Output the (X, Y) coordinate of the center of the cell containing the given text.  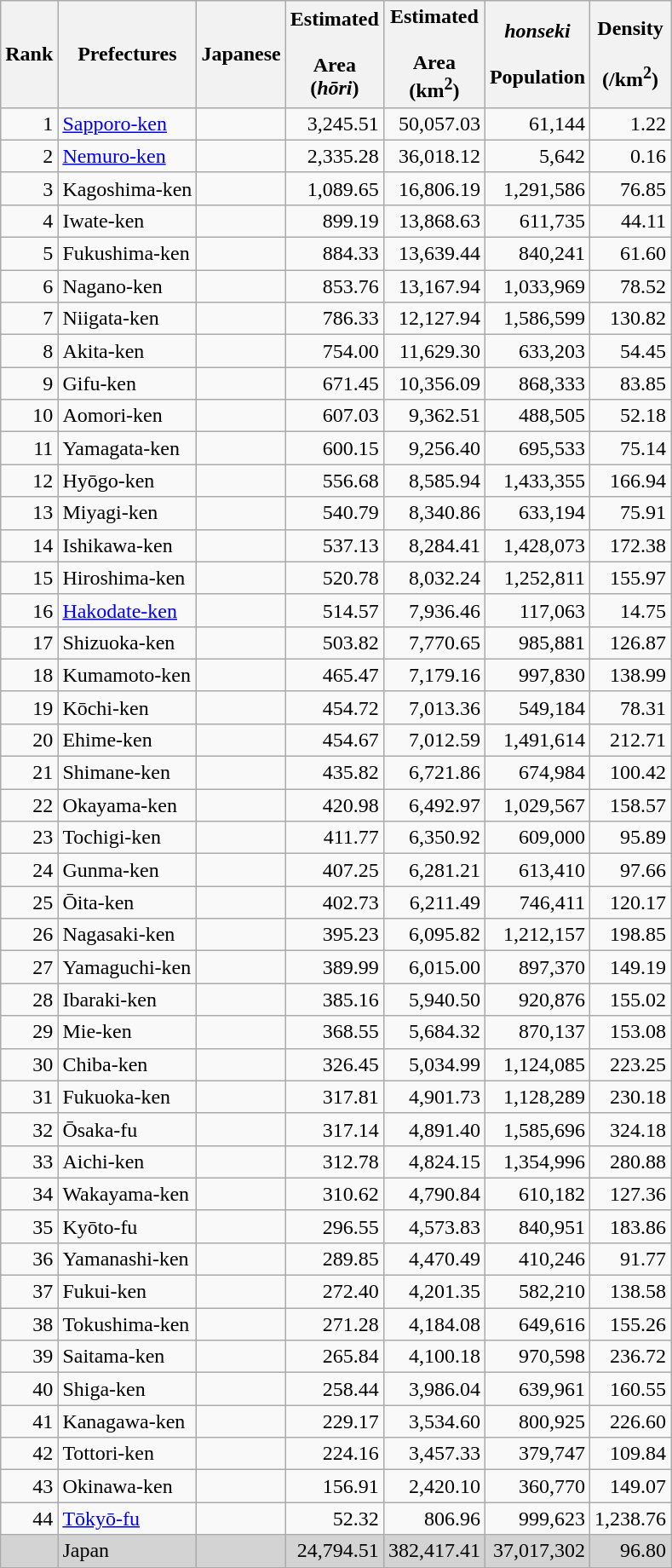
3,986.04 (434, 1389)
Japanese (241, 55)
997,830 (537, 675)
30 (29, 1064)
29 (29, 1032)
6,281.21 (434, 870)
15 (29, 578)
272.40 (334, 1292)
Kumamoto-ken (128, 675)
229.17 (334, 1421)
75.91 (630, 513)
Fukuoka-ken (128, 1097)
488,505 (537, 416)
31 (29, 1097)
1,586,599 (537, 319)
514.57 (334, 610)
27 (29, 967)
24,794.51 (334, 1551)
Aichi-ken (128, 1162)
Fukushima-ken (128, 254)
310.62 (334, 1194)
8 (29, 351)
695,533 (537, 448)
7,179.16 (434, 675)
9,256.40 (434, 448)
13,639.44 (434, 254)
1,033,969 (537, 286)
76.85 (630, 188)
Kōchi-ken (128, 707)
Nagasaki-ken (128, 935)
Okayama-ken (128, 805)
Niigata-ken (128, 319)
16 (29, 610)
Ōsaka-fu (128, 1129)
Tochigi-ken (128, 838)
honsekiPopulation (537, 55)
870,137 (537, 1032)
289.85 (334, 1259)
324.18 (630, 1129)
8,585.94 (434, 481)
382,417.41 (434, 1551)
1,029,567 (537, 805)
160.55 (630, 1389)
78.52 (630, 286)
326.45 (334, 1064)
224.16 (334, 1454)
1,433,355 (537, 481)
12 (29, 481)
6,211.49 (434, 902)
34 (29, 1194)
37,017,302 (537, 1551)
1,212,157 (537, 935)
5,034.99 (434, 1064)
Gunma-ken (128, 870)
Fukui-ken (128, 1292)
Hiroshima-ken (128, 578)
11 (29, 448)
52.18 (630, 416)
4,901.73 (434, 1097)
407.25 (334, 870)
317.14 (334, 1129)
16,806.19 (434, 188)
28 (29, 1000)
117,063 (537, 610)
138.58 (630, 1292)
410,246 (537, 1259)
1,238.76 (630, 1519)
130.82 (630, 319)
3,457.33 (434, 1454)
14 (29, 545)
Iwate-ken (128, 221)
Yamagata-ken (128, 448)
3 (29, 188)
172.38 (630, 545)
368.55 (334, 1032)
3,534.60 (434, 1421)
236.72 (630, 1357)
609,000 (537, 838)
13 (29, 513)
1,491,614 (537, 740)
7,013.36 (434, 707)
127.36 (630, 1194)
Akita-ken (128, 351)
2 (29, 156)
537.13 (334, 545)
Nemuro-ken (128, 156)
1,291,586 (537, 188)
Yamaguchi-ken (128, 967)
6,350.92 (434, 838)
138.99 (630, 675)
Okinawa-ken (128, 1486)
800,925 (537, 1421)
9,362.51 (434, 416)
97.66 (630, 870)
96.80 (630, 1551)
10,356.09 (434, 383)
Wakayama-ken (128, 1194)
649,616 (537, 1324)
296.55 (334, 1226)
8,340.86 (434, 513)
120.17 (630, 902)
19 (29, 707)
897,370 (537, 967)
503.82 (334, 643)
868,333 (537, 383)
155.02 (630, 1000)
Prefectures (128, 55)
Ishikawa-ken (128, 545)
454.67 (334, 740)
999,623 (537, 1519)
75.14 (630, 448)
226.60 (630, 1421)
32 (29, 1129)
Tōkyō-fu (128, 1519)
36,018.12 (434, 156)
540.79 (334, 513)
158.57 (630, 805)
95.89 (630, 838)
Sapporo-ken (128, 124)
411.77 (334, 838)
8,284.41 (434, 545)
435.82 (334, 773)
61.60 (630, 254)
33 (29, 1162)
11,629.30 (434, 351)
155.97 (630, 578)
613,410 (537, 870)
50,057.03 (434, 124)
Yamanashi-ken (128, 1259)
183.86 (630, 1226)
4,470.49 (434, 1259)
853.76 (334, 286)
6,492.97 (434, 805)
223.25 (630, 1064)
Japan (128, 1551)
7,770.65 (434, 643)
6,721.86 (434, 773)
389.99 (334, 967)
38 (29, 1324)
Shiga-ken (128, 1389)
2,335.28 (334, 156)
Ōita-ken (128, 902)
149.07 (630, 1486)
1,428,073 (537, 545)
Ibaraki-ken (128, 1000)
7,936.46 (434, 610)
22 (29, 805)
1,252,811 (537, 578)
149.19 (630, 967)
24 (29, 870)
Aomori-ken (128, 416)
312.78 (334, 1162)
Rank (29, 55)
EstimatedArea (km2) (434, 55)
884.33 (334, 254)
639,961 (537, 1389)
Gifu-ken (128, 383)
Kagoshima-ken (128, 188)
35 (29, 1226)
17 (29, 643)
Density(/km2) (630, 55)
549,184 (537, 707)
4,201.35 (434, 1292)
EstimatedArea (hōri) (334, 55)
4 (29, 221)
840,951 (537, 1226)
Tottori-ken (128, 1454)
271.28 (334, 1324)
402.73 (334, 902)
6 (29, 286)
155.26 (630, 1324)
4,790.84 (434, 1194)
582,210 (537, 1292)
674,984 (537, 773)
126.87 (630, 643)
156.91 (334, 1486)
1,585,696 (537, 1129)
43 (29, 1486)
44 (29, 1519)
20 (29, 740)
39 (29, 1357)
385.16 (334, 1000)
520.78 (334, 578)
52.32 (334, 1519)
198.85 (630, 935)
265.84 (334, 1357)
25 (29, 902)
13,167.94 (434, 286)
78.31 (630, 707)
633,194 (537, 513)
Chiba-ken (128, 1064)
786.33 (334, 319)
12,127.94 (434, 319)
360,770 (537, 1486)
5,684.32 (434, 1032)
40 (29, 1389)
920,876 (537, 1000)
840,241 (537, 254)
5,940.50 (434, 1000)
41 (29, 1421)
8,032.24 (434, 578)
1.22 (630, 124)
Kanagawa-ken (128, 1421)
746,411 (537, 902)
633,203 (537, 351)
317.81 (334, 1097)
230.18 (630, 1097)
Nagano-ken (128, 286)
970,598 (537, 1357)
44.11 (630, 221)
899.19 (334, 221)
985,881 (537, 643)
1,089.65 (334, 188)
212.71 (630, 740)
83.85 (630, 383)
Hyōgo-ken (128, 481)
600.15 (334, 448)
21 (29, 773)
36 (29, 1259)
420.98 (334, 805)
91.77 (630, 1259)
37 (29, 1292)
61,144 (537, 124)
Mie-ken (128, 1032)
7,012.59 (434, 740)
454.72 (334, 707)
4,891.40 (434, 1129)
10 (29, 416)
6,015.00 (434, 967)
Miyagi-ken (128, 513)
379,747 (537, 1454)
611,735 (537, 221)
754.00 (334, 351)
465.47 (334, 675)
5,642 (537, 156)
Ehime-ken (128, 740)
18 (29, 675)
14.75 (630, 610)
13,868.63 (434, 221)
4,184.08 (434, 1324)
153.08 (630, 1032)
9 (29, 383)
1,128,289 (537, 1097)
4,100.18 (434, 1357)
Saitama-ken (128, 1357)
26 (29, 935)
671.45 (334, 383)
Hakodate-ken (128, 610)
610,182 (537, 1194)
Kyōto-fu (128, 1226)
23 (29, 838)
556.68 (334, 481)
Shizuoka-ken (128, 643)
1,124,085 (537, 1064)
166.94 (630, 481)
5 (29, 254)
1 (29, 124)
109.84 (630, 1454)
6,095.82 (434, 935)
7 (29, 319)
4,573.83 (434, 1226)
Shimane-ken (128, 773)
258.44 (334, 1389)
1,354,996 (537, 1162)
0.16 (630, 156)
4,824.15 (434, 1162)
54.45 (630, 351)
607.03 (334, 416)
2,420.10 (434, 1486)
3,245.51 (334, 124)
42 (29, 1454)
280.88 (630, 1162)
806.96 (434, 1519)
100.42 (630, 773)
Tokushima-ken (128, 1324)
395.23 (334, 935)
